Find where the given text appears and provide that cell's center as (x, y) coordinate. 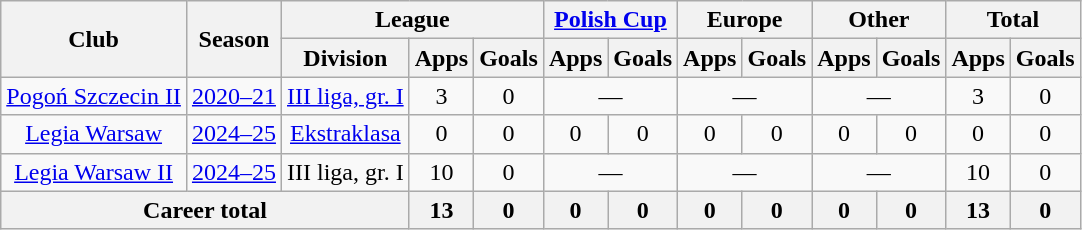
Pogoń Szczecin II (94, 96)
Legia Warsaw (94, 134)
Career total (205, 210)
Legia Warsaw II (94, 172)
Division (345, 58)
Polish Cup (610, 20)
Season (234, 39)
Other (879, 20)
Europe (745, 20)
League (412, 20)
2020–21 (234, 96)
Club (94, 39)
Ekstraklasa (345, 134)
Total (1013, 20)
